Find where the given text appears and provide that cell's center as [X, Y] coordinate. 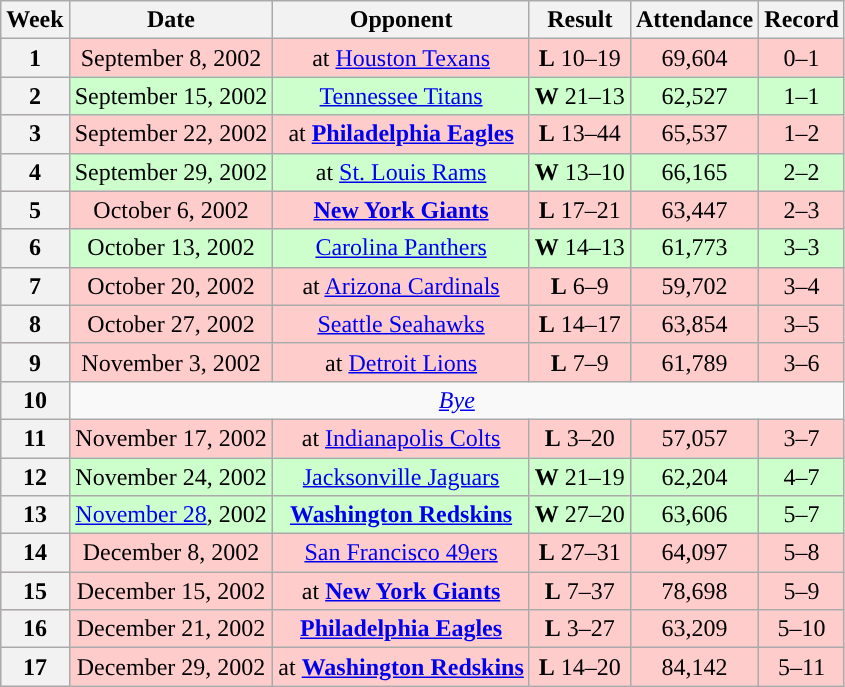
at Detroit Lions [401, 362]
Seattle Seahawks [401, 324]
3–6 [802, 362]
63,854 [694, 324]
65,537 [694, 134]
December 15, 2002 [171, 591]
2 [35, 96]
W 21–13 [580, 96]
L 7–37 [580, 591]
6 [35, 248]
9 [35, 362]
October 13, 2002 [171, 248]
Tennessee Titans [401, 96]
14 [35, 553]
at Washington Redskins [401, 667]
December 29, 2002 [171, 667]
3–5 [802, 324]
69,604 [694, 58]
63,209 [694, 629]
1–2 [802, 134]
63,606 [694, 515]
October 6, 2002 [171, 210]
L 17–21 [580, 210]
1 [35, 58]
Week [35, 20]
0–1 [802, 58]
61,789 [694, 362]
L 3–27 [580, 629]
W 13–10 [580, 172]
Jacksonville Jaguars [401, 477]
W 21–19 [580, 477]
62,527 [694, 96]
Washington Redskins [401, 515]
3–3 [802, 248]
December 8, 2002 [171, 553]
at Arizona Cardinals [401, 286]
at Indianapolis Colts [401, 438]
16 [35, 629]
at St. Louis Rams [401, 172]
57,057 [694, 438]
5–7 [802, 515]
12 [35, 477]
at New York Giants [401, 591]
3–7 [802, 438]
8 [35, 324]
Philadelphia Eagles [401, 629]
W 27–20 [580, 515]
Date [171, 20]
November 28, 2002 [171, 515]
11 [35, 438]
15 [35, 591]
December 21, 2002 [171, 629]
September 22, 2002 [171, 134]
78,698 [694, 591]
59,702 [694, 286]
66,165 [694, 172]
September 8, 2002 [171, 58]
61,773 [694, 248]
W 14–13 [580, 248]
September 29, 2002 [171, 172]
New York Giants [401, 210]
5–10 [802, 629]
Result [580, 20]
September 15, 2002 [171, 96]
L 7–9 [580, 362]
7 [35, 286]
5–9 [802, 591]
64,097 [694, 553]
November 3, 2002 [171, 362]
17 [35, 667]
10 [35, 400]
at Houston Texans [401, 58]
November 17, 2002 [171, 438]
Attendance [694, 20]
2–3 [802, 210]
San Francisco 49ers [401, 553]
4–7 [802, 477]
L 13–44 [580, 134]
November 24, 2002 [171, 477]
L 6–9 [580, 286]
2–2 [802, 172]
L 27–31 [580, 553]
84,142 [694, 667]
October 20, 2002 [171, 286]
L 10–19 [580, 58]
October 27, 2002 [171, 324]
Record [802, 20]
5–11 [802, 667]
1–1 [802, 96]
13 [35, 515]
4 [35, 172]
L 14–17 [580, 324]
Opponent [401, 20]
L 3–20 [580, 438]
Bye [456, 400]
63,447 [694, 210]
5–8 [802, 553]
at Philadelphia Eagles [401, 134]
L 14–20 [580, 667]
5 [35, 210]
Carolina Panthers [401, 248]
3 [35, 134]
3–4 [802, 286]
62,204 [694, 477]
